Determine the (X, Y) coordinate at the center of the cell enclosing the given text.  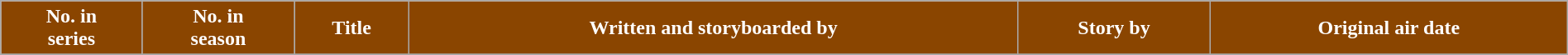
Story by (1115, 28)
Written and storyboarded by (713, 28)
No. inseries (71, 28)
No. inseason (218, 28)
Original air date (1389, 28)
Title (352, 28)
